Search for the cell housing the specified text and yield its (x, y) center coordinate. 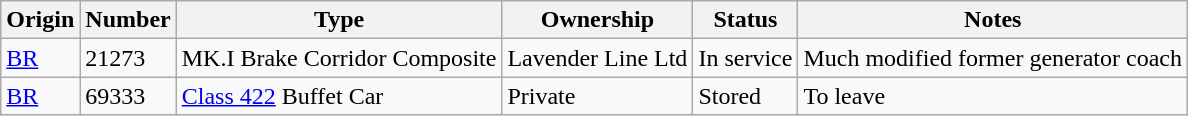
Class 422 Buffet Car (339, 96)
21273 (128, 58)
Lavender Line Ltd (598, 58)
Origin (40, 20)
69333 (128, 96)
To leave (993, 96)
Status (746, 20)
Much modified former generator coach (993, 58)
Number (128, 20)
Type (339, 20)
Notes (993, 20)
Stored (746, 96)
Ownership (598, 20)
In service (746, 58)
Private (598, 96)
MK.I Brake Corridor Composite (339, 58)
